Pinpoint the cell where the given text exists, returning its [x, y] midpoint coordinate. 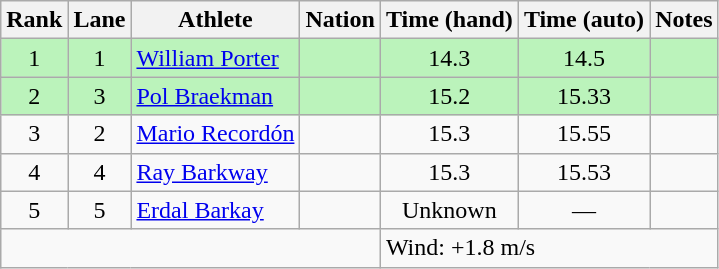
Lane [100, 20]
Erdal Barkay [216, 210]
Athlete [216, 20]
Time (hand) [449, 20]
Rank [34, 20]
15.2 [449, 96]
Notes [684, 20]
Time (auto) [584, 20]
15.53 [584, 172]
Wind: +1.8 m/s [549, 248]
Nation [340, 20]
Mario Recordón [216, 134]
Unknown [449, 210]
Ray Barkway [216, 172]
14.5 [584, 58]
— [584, 210]
Pol Braekman [216, 96]
15.33 [584, 96]
William Porter [216, 58]
15.55 [584, 134]
14.3 [449, 58]
